Scan for the cell matching the given text and deliver its [x, y] coordinate at center. 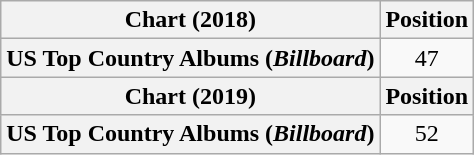
52 [427, 134]
47 [427, 58]
Chart (2019) [190, 96]
Chart (2018) [190, 20]
